Return the (X, Y) coordinate for the center point of the cell that contains the specified text.  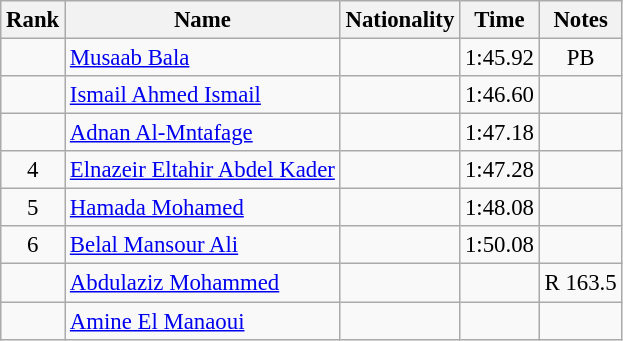
Musaab Bala (203, 58)
6 (33, 245)
Elnazeir Eltahir Abdel Kader (203, 170)
Time (500, 20)
Ismail Ahmed Ismail (203, 95)
Notes (580, 20)
PB (580, 58)
5 (33, 208)
Belal Mansour Ali (203, 245)
1:45.92 (500, 58)
Name (203, 20)
1:46.60 (500, 95)
1:50.08 (500, 245)
1:48.08 (500, 208)
Adnan Al-Mntafage (203, 133)
Nationality (400, 20)
4 (33, 170)
Hamada Mohamed (203, 208)
R 163.5 (580, 283)
Abdulaziz Mohammed (203, 283)
Amine El Manaoui (203, 321)
Rank (33, 20)
1:47.18 (500, 133)
1:47.28 (500, 170)
